Scan for the cell matching the given text and deliver its (X, Y) coordinate at center. 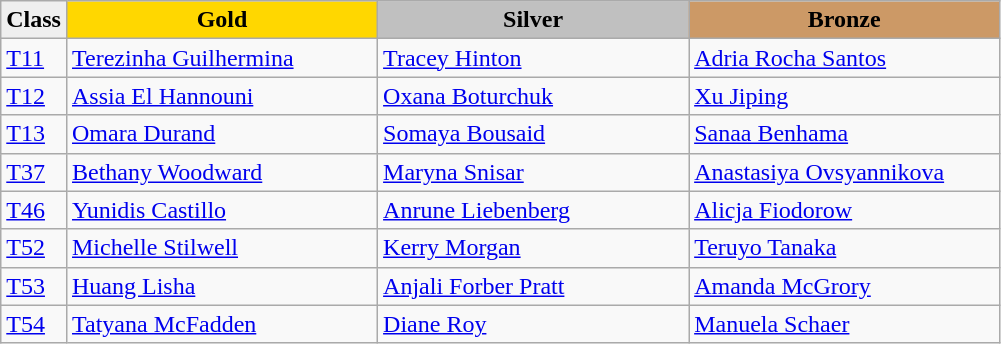
Omara Durand (222, 134)
T53 (34, 286)
Alicja Fiodorow (844, 210)
Anastasiya Ovsyannikova (844, 172)
Tatyana McFadden (222, 324)
Bethany Woodward (222, 172)
Amanda McGrory (844, 286)
T54 (34, 324)
T52 (34, 248)
Diane Roy (534, 324)
Assia El Hannouni (222, 96)
Anrune Liebenberg (534, 210)
Maryna Snisar (534, 172)
Sanaa Benhama (844, 134)
Kerry Morgan (534, 248)
Huang Lisha (222, 286)
T13 (34, 134)
T46 (34, 210)
Class (34, 20)
Manuela Schaer (844, 324)
Gold (222, 20)
T11 (34, 58)
Adria Rocha Santos (844, 58)
Yunidis Castillo (222, 210)
Teruyo Tanaka (844, 248)
Terezinha Guilhermina (222, 58)
T12 (34, 96)
Anjali Forber Pratt (534, 286)
Bronze (844, 20)
Oxana Boturchuk (534, 96)
Tracey Hinton (534, 58)
Michelle Stilwell (222, 248)
Xu Jiping (844, 96)
Somaya Bousaid (534, 134)
T37 (34, 172)
Silver (534, 20)
